Scan for the cell matching the given text and deliver its [x, y] coordinate at center. 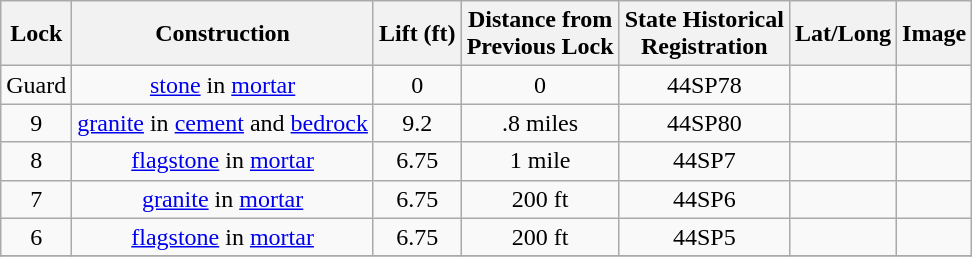
Construction [223, 34]
44SP5 [704, 237]
.8 miles [540, 123]
1 mile [540, 161]
7 [36, 199]
Lift (ft) [417, 34]
Distance fromPrevious Lock [540, 34]
44SP78 [704, 85]
9.2 [417, 123]
State HistoricalRegistration [704, 34]
Guard [36, 85]
stone in mortar [223, 85]
44SP7 [704, 161]
9 [36, 123]
granite in cement and bedrock [223, 123]
Lat/Long [842, 34]
8 [36, 161]
44SP6 [704, 199]
Lock [36, 34]
Image [934, 34]
6 [36, 237]
granite in mortar [223, 199]
44SP80 [704, 123]
